For the text-containing cell, return its midpoint in [x, y] coordinate format. 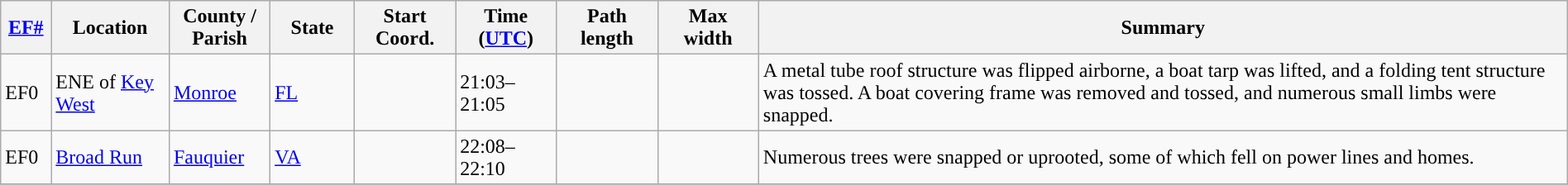
ENE of Key West [111, 92]
EF# [26, 28]
Location [111, 28]
Broad Run [111, 157]
Max width [708, 28]
Fauquier [219, 157]
21:03–21:05 [506, 92]
Time (UTC) [506, 28]
VA [313, 157]
FL [313, 92]
County / Parish [219, 28]
Path length [607, 28]
Numerous trees were snapped or uprooted, some of which fell on power lines and homes. [1163, 157]
Summary [1163, 28]
Start Coord. [404, 28]
22:08–22:10 [506, 157]
State [313, 28]
Monroe [219, 92]
